Capture the cell that displays the provided text and extract its [x, y] central coordinate. 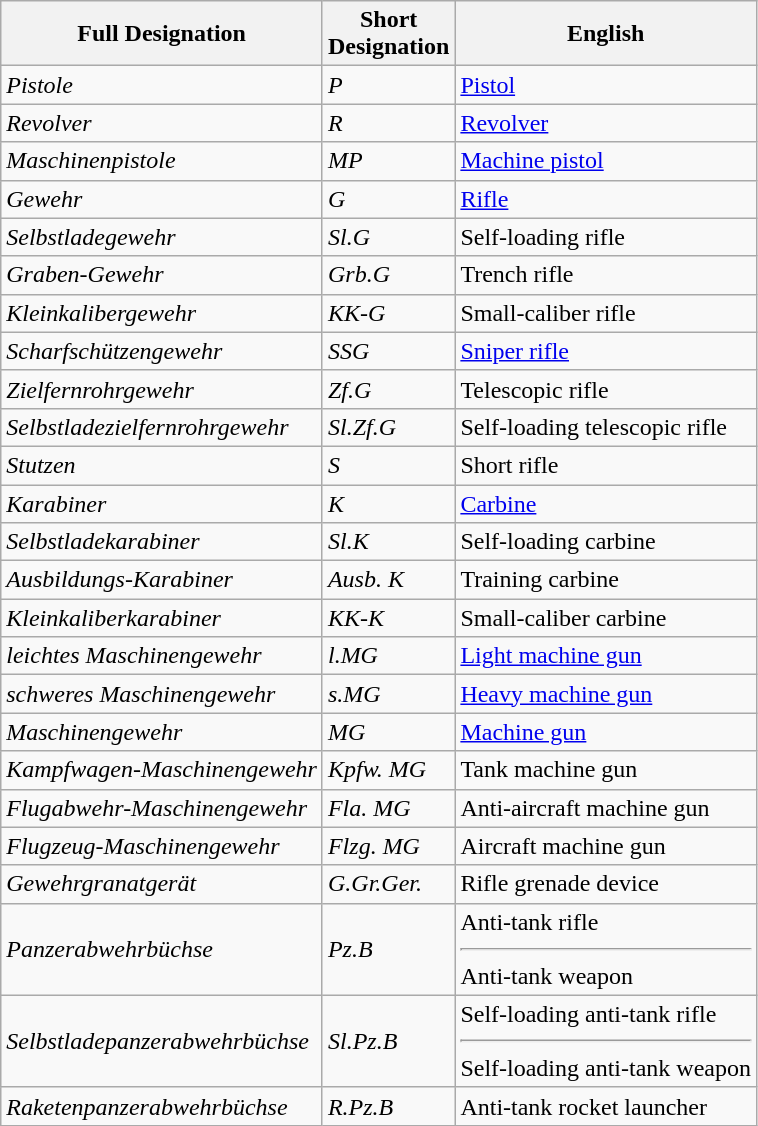
R [388, 123]
Zielfernrohrgewehr [162, 389]
Kpfw. MG [388, 770]
Machine pistol [606, 161]
Ausbildungs-Karabiner [162, 580]
Selbstladekarabiner [162, 542]
Pistol [606, 85]
Flugabwehr-Maschinengewehr [162, 808]
Aircraft machine gun [606, 846]
Short rifle [606, 465]
Sl.K [388, 542]
R.Pz.B [388, 1106]
Selbstladezielfernrohrgewehr [162, 427]
Flzg. MG [388, 846]
l.MG [388, 656]
Telescopic rifle [606, 389]
Sl.Zf.G [388, 427]
MP [388, 161]
Karabiner [162, 503]
Tank machine gun [606, 770]
K [388, 503]
Self-loading rifle [606, 237]
Selbstladegewehr [162, 237]
Grb.G [388, 275]
leichtes Maschinengewehr [162, 656]
Gewehrgranatgerät [162, 884]
Anti-tank rocket launcher [606, 1106]
Graben-Gewehr [162, 275]
Panzerabwehrbüchse [162, 949]
MG [388, 732]
G.Gr.Ger. [388, 884]
Kleinkaliberkarabiner [162, 618]
P [388, 85]
Scharfschützengewehr [162, 351]
S [388, 465]
Self-loading telescopic rifle [606, 427]
Heavy machine gun [606, 694]
Pistole [162, 85]
Small-caliber rifle [606, 313]
Sl.Pz.B [388, 1041]
Self-loading anti-tank rifleSelf-loading anti-tank weapon [606, 1041]
Maschinengewehr [162, 732]
Flugzeug-Maschinengewehr [162, 846]
Machine gun [606, 732]
KK-G [388, 313]
Anti-tank rifleAnti-tank weapon [606, 949]
Stutzen [162, 465]
Carbine [606, 503]
Full Designation [162, 34]
s.MG [388, 694]
Zf.G [388, 389]
Selbstladepanzerabwehrbüchse [162, 1041]
Rifle grenade device [606, 884]
KK-K [388, 618]
Small-caliber carbine [606, 618]
Light machine gun [606, 656]
Maschinenpistole [162, 161]
Training carbine [606, 580]
schweres Maschinengewehr [162, 694]
Sniper rifle [606, 351]
Anti-aircraft machine gun [606, 808]
Pz.B [388, 949]
Fla. MG [388, 808]
Gewehr [162, 199]
Trench rifle [606, 275]
ShortDesignation [388, 34]
Sl.G [388, 237]
Kampfwagen-Maschinengewehr [162, 770]
G [388, 199]
Ausb. K [388, 580]
Raketenpanzerabwehrbüchse [162, 1106]
Self-loading carbine [606, 542]
SSG [388, 351]
Rifle [606, 199]
English [606, 34]
Kleinkalibergewehr [162, 313]
